Return the (X, Y) coordinate for the center point of the cell that contains the specified text.  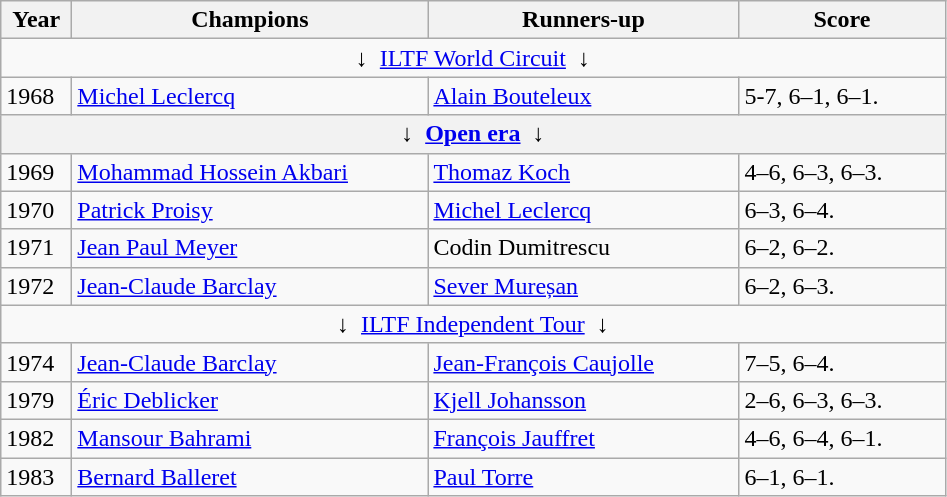
2–6, 6–3, 6–3. (842, 400)
Runners-up (584, 20)
1983 (36, 477)
5-7, 6–1, 6–1. (842, 96)
Alain Bouteleux (584, 96)
1969 (36, 172)
Jean Paul Meyer (250, 248)
Jean-François Caujolle (584, 362)
1971 (36, 248)
6–1, 6–1. (842, 477)
Éric Deblicker (250, 400)
Thomaz Koch (584, 172)
Champions (250, 20)
↓ Open era ↓ (473, 134)
François Jauffret (584, 438)
1970 (36, 210)
↓ ILTF World Circuit ↓ (473, 58)
Codin Dumitrescu (584, 248)
1982 (36, 438)
4–6, 6–4, 6–1. (842, 438)
Score (842, 20)
7–5, 6–4. (842, 362)
Paul Torre (584, 477)
1968 (36, 96)
Patrick Proisy (250, 210)
Sever Mureșan (584, 286)
Bernard Balleret (250, 477)
1974 (36, 362)
6–3, 6–4. (842, 210)
6–2, 6–3. (842, 286)
1972 (36, 286)
Mohammad Hossein Akbari (250, 172)
4–6, 6–3, 6–3. (842, 172)
Kjell Johansson (584, 400)
Year (36, 20)
↓ ILTF Independent Tour ↓ (473, 324)
1979 (36, 400)
Mansour Bahrami (250, 438)
6–2, 6–2. (842, 248)
